Identify which cell holds the provided text, then report its (x, y) central coordinate. 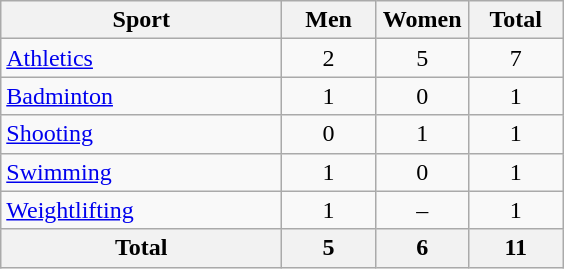
Women (422, 20)
6 (422, 248)
11 (516, 248)
Men (329, 20)
Athletics (142, 58)
Swimming (142, 172)
Badminton (142, 96)
7 (516, 58)
Shooting (142, 134)
– (422, 210)
Weightlifting (142, 210)
Sport (142, 20)
2 (329, 58)
